Extract the (X, Y) coordinate from the center of the cell holding the provided text.  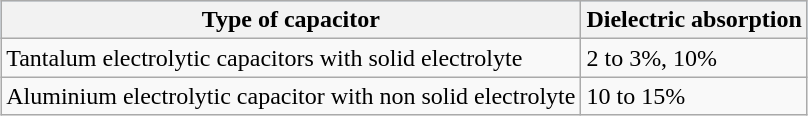
Type of capacitor (291, 20)
Dielectric absorption (694, 20)
Tantalum electrolytic capacitors with solid electrolyte (291, 58)
10 to 15% (694, 96)
Aluminium electrolytic capacitor with non solid electrolyte (291, 96)
2 to 3%, 10% (694, 58)
